Return [x, y] of the center of cell containing provided text 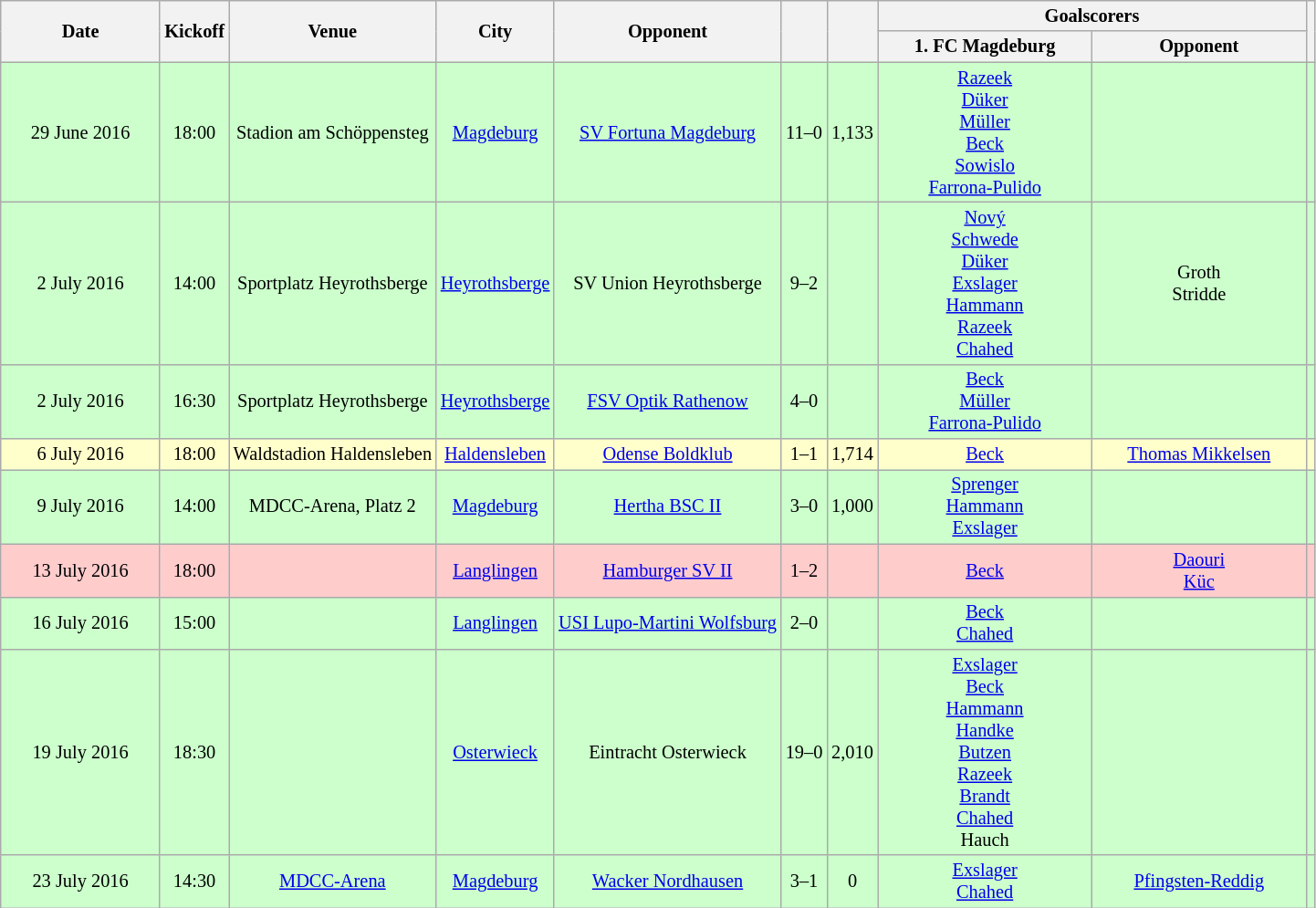
Haldensleben [495, 454]
2,010 [852, 752]
Daouri Küc [1199, 570]
4–0 [804, 402]
Sprenger Hammann Exslager [986, 506]
Beck Chahed [986, 623]
16 July 2016 [80, 623]
Wacker Nordhausen [668, 882]
Kickoff [193, 31]
9 July 2016 [80, 506]
Exslager Beck Hammann Handke Butzen Razeek Brandt Chahed Hauch [986, 752]
Stadion am Schöppensteg [332, 132]
19–0 [804, 752]
1. FC Magdeburg [986, 47]
Eintracht Osterwieck [668, 752]
Groth Stridde [1199, 283]
Beck Müller Farrona-Pulido [986, 402]
Pfingsten-Reddig [1199, 882]
Hamburger SV II [668, 570]
6 July 2016 [80, 454]
MDCC-Arena [332, 882]
15:00 [193, 623]
11–0 [804, 132]
MDCC-Arena, Platz 2 [332, 506]
Thomas Mikkelsen [1199, 454]
16:30 [193, 402]
Exslager Chahed [986, 882]
3–1 [804, 882]
1,714 [852, 454]
3–0 [804, 506]
Hertha BSC II [668, 506]
13 July 2016 [80, 570]
1,133 [852, 132]
Osterwieck [495, 752]
Date [80, 31]
18:30 [193, 752]
19 July 2016 [80, 752]
FSV Optik Rathenow [668, 402]
City [495, 31]
1–1 [804, 454]
SV Union Heyrothsberge [668, 283]
Nový Schwede Düker Exslager Hammann Razeek Chahed [986, 283]
Goalscorers [1091, 16]
14:30 [193, 882]
SV Fortuna Magdeburg [668, 132]
9–2 [804, 283]
29 June 2016 [80, 132]
0 [852, 882]
USI Lupo-Martini Wolfsburg [668, 623]
Odense Boldklub [668, 454]
Waldstadion Haldensleben [332, 454]
Venue [332, 31]
1,000 [852, 506]
1–2 [804, 570]
2–0 [804, 623]
Razeek Düker Müller Beck Sowislo Farrona-Pulido [986, 132]
23 July 2016 [80, 882]
